Capture the cell that displays the provided text and extract its [X, Y] central coordinate. 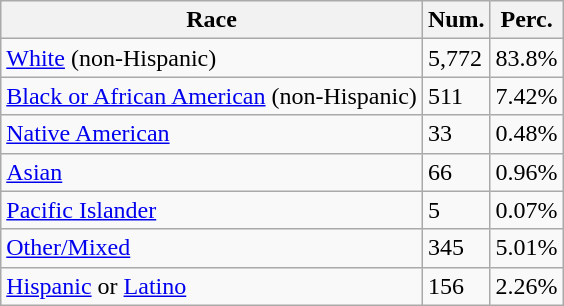
Race [212, 20]
345 [456, 248]
33 [456, 134]
83.8% [526, 58]
7.42% [526, 96]
Perc. [526, 20]
Hispanic or Latino [212, 286]
5,772 [456, 58]
0.48% [526, 134]
66 [456, 172]
5.01% [526, 248]
Other/Mixed [212, 248]
156 [456, 286]
511 [456, 96]
Num. [456, 20]
5 [456, 210]
White (non-Hispanic) [212, 58]
Black or African American (non-Hispanic) [212, 96]
Asian [212, 172]
2.26% [526, 286]
0.96% [526, 172]
Native American [212, 134]
0.07% [526, 210]
Pacific Islander [212, 210]
